Return (X, Y) of the center of cell containing provided text 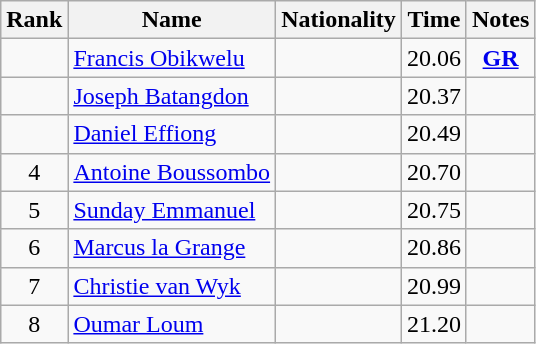
Notes (500, 20)
Francis Obikwelu (172, 58)
7 (34, 286)
Name (172, 20)
8 (34, 324)
20.86 (434, 248)
Marcus la Grange (172, 248)
Time (434, 20)
20.75 (434, 210)
20.37 (434, 96)
6 (34, 248)
GR (500, 58)
5 (34, 210)
Daniel Effiong (172, 134)
Rank (34, 20)
4 (34, 172)
Antoine Boussombo (172, 172)
20.49 (434, 134)
20.99 (434, 286)
Sunday Emmanuel (172, 210)
Nationality (339, 20)
20.70 (434, 172)
Joseph Batangdon (172, 96)
Oumar Loum (172, 324)
Christie van Wyk (172, 286)
20.06 (434, 58)
21.20 (434, 324)
